Find where the given text appears and provide that cell's center as (X, Y) coordinate. 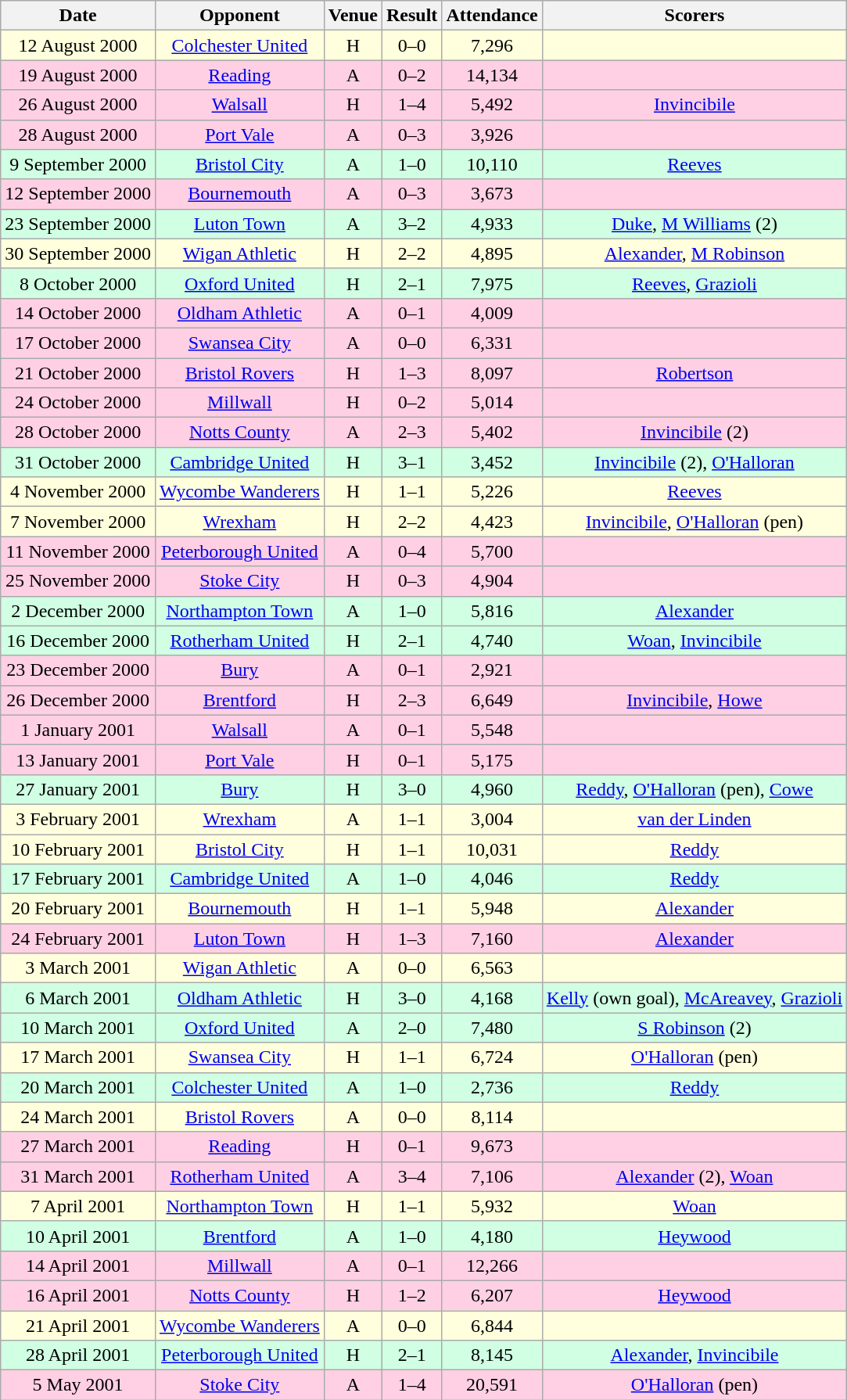
7 November 2000 (78, 522)
11 November 2000 (78, 551)
17 March 2001 (78, 1057)
7,480 (492, 1028)
4,423 (492, 522)
4,046 (492, 879)
3,004 (492, 819)
5,548 (492, 730)
16 December 2000 (78, 641)
28 October 2000 (78, 433)
Scorers (694, 16)
5,402 (492, 433)
10 February 2001 (78, 849)
4,933 (492, 224)
27 January 2001 (78, 789)
10,110 (492, 164)
5,014 (492, 403)
28 August 2000 (78, 135)
20 March 2001 (78, 1087)
Date (78, 16)
2,921 (492, 670)
7,160 (492, 939)
12 August 2000 (78, 45)
20 February 2001 (78, 909)
3–4 (411, 1176)
5 May 2001 (78, 1385)
4,168 (492, 998)
30 September 2000 (78, 253)
Alexander, M Robinson (694, 253)
Attendance (492, 16)
Kelly (own goal), McAreavey, Grazioli (694, 998)
0–4 (411, 551)
Opponent (239, 16)
3–2 (411, 224)
31 March 2001 (78, 1176)
17 February 2001 (78, 879)
Venue (353, 16)
2,736 (492, 1087)
4,904 (492, 581)
Invincibile, Howe (694, 700)
3,452 (492, 462)
Woan, Invincibile (694, 641)
7 April 2001 (78, 1206)
Robertson (694, 373)
3 February 2001 (78, 819)
8,114 (492, 1117)
23 September 2000 (78, 224)
5,226 (492, 492)
26 August 2000 (78, 105)
13 January 2001 (78, 759)
S Robinson (2) (694, 1028)
5,175 (492, 759)
31 October 2000 (78, 462)
20,591 (492, 1385)
25 November 2000 (78, 581)
6 March 2001 (78, 998)
9 September 2000 (78, 164)
4 November 2000 (78, 492)
10 March 2001 (78, 1028)
Alexander, Invincibile (694, 1355)
6,207 (492, 1295)
7,975 (492, 283)
Duke, M Williams (2) (694, 224)
27 March 2001 (78, 1147)
7,296 (492, 45)
3–1 (411, 462)
8,097 (492, 373)
5,492 (492, 105)
7,106 (492, 1176)
3 March 2001 (78, 968)
4,740 (492, 641)
Invincibile (2), O'Halloran (694, 462)
Reeves, Grazioli (694, 283)
3,926 (492, 135)
23 December 2000 (78, 670)
16 April 2001 (78, 1295)
3,673 (492, 194)
5,932 (492, 1206)
10,031 (492, 849)
26 December 2000 (78, 700)
9,673 (492, 1147)
6,563 (492, 968)
Invincibile (2) (694, 433)
6,649 (492, 700)
Result (411, 16)
21 April 2001 (78, 1326)
Invincibile, O'Halloran (pen) (694, 522)
Invincibile (694, 105)
6,331 (492, 343)
12 September 2000 (78, 194)
4,895 (492, 253)
10 April 2001 (78, 1236)
17 October 2000 (78, 343)
8,145 (492, 1355)
8 October 2000 (78, 283)
19 August 2000 (78, 75)
1 January 2001 (78, 730)
14,134 (492, 75)
Woan (694, 1206)
14 October 2000 (78, 313)
4,180 (492, 1236)
Reddy, O'Halloran (pen), Cowe (694, 789)
5,948 (492, 909)
24 October 2000 (78, 403)
28 April 2001 (78, 1355)
2 December 2000 (78, 611)
van der Linden (694, 819)
5,700 (492, 551)
6,844 (492, 1326)
12,266 (492, 1265)
1–2 (411, 1295)
14 April 2001 (78, 1265)
6,724 (492, 1057)
24 February 2001 (78, 939)
21 October 2000 (78, 373)
24 March 2001 (78, 1117)
4,960 (492, 789)
5,816 (492, 611)
Alexander (2), Woan (694, 1176)
2–0 (411, 1028)
4,009 (492, 313)
